Provide the [X, Y] coordinate of the cell's center where the given text is located.  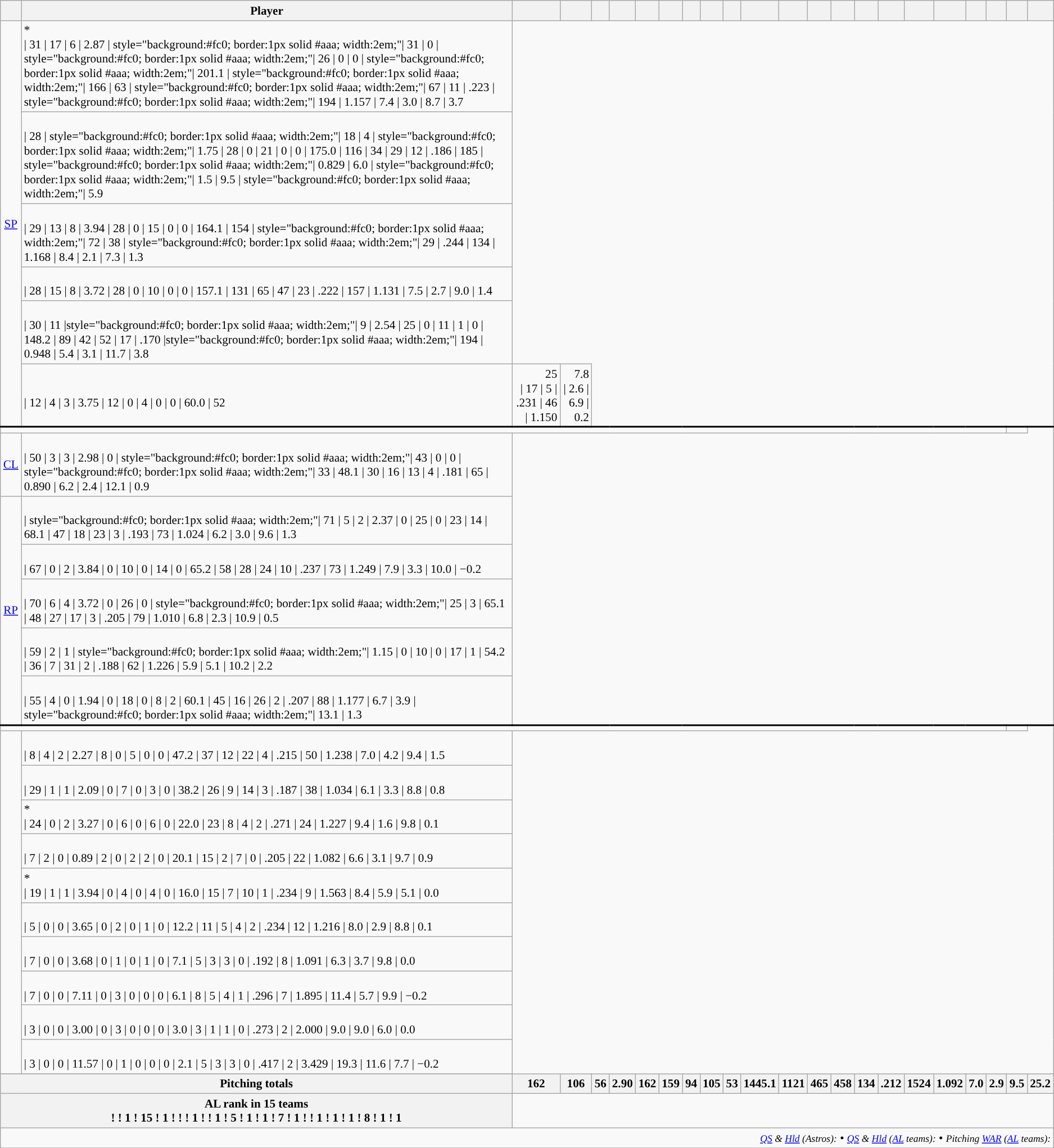
SP [11, 224]
| 7 | 2 | 0 | 0.89 | 2 | 0 | 2 | 2 | 0 | 20.1 | 15 | 2 | 7 | 0 | .205 | 22 | 1.082 | 6.6 | 3.1 | 9.7 | 0.9 [267, 851]
9.5 [1017, 1084]
Player [267, 10]
| 12 | 4 | 3 | 3.75 | 12 | 0 | 4 | 0 | 0 | 60.0 | 52 [267, 396]
7.0 [976, 1084]
1.092 [950, 1084]
| 5 | 0 | 0 | 3.65 | 0 | 2 | 0 | 1 | 0 | 12.2 | 11 | 5 | 4 | 2 | .234 | 12 | 1.216 | 8.0 | 2.9 | 8.8 | 0.1 [267, 920]
.212 [892, 1084]
* | 24 | 0 | 2 | 3.27 | 0 | 6 | 0 | 6 | 0 | 22.0 | 23 | 8 | 4 | 2 | .271 | 24 | 1.227 | 9.4 | 1.6 | 9.8 | 0.1 [267, 816]
AL rank in 15 teams ! ! 1 ! 15 ! 1 ! ! ! 1 ! ! 1 ! 5 ! 1 ! 1 ! 7 ! 1 ! ! 1 ! 1 ! 1 ! 8 ! 1 ! 1 [256, 1111]
Pitching totals [256, 1084]
* | 19 | 1 | 1 | 3.94 | 0 | 4 | 0 | 4 | 0 | 16.0 | 15 | 7 | 10 | 1 | .234 | 9 | 1.563 | 8.4 | 5.9 | 5.1 | 0.0 [267, 885]
159 [671, 1084]
134 [866, 1084]
56 [600, 1084]
458 [843, 1084]
106 [576, 1084]
1445.1 [760, 1084]
7.8 | 2.6 | 6.9 | 0.2 [576, 396]
25.2 [1040, 1084]
| 7 | 0 | 0 | 3.68 | 0 | 1 | 0 | 1 | 0 | 7.1 | 5 | 3 | 3 | 0 | .192 | 8 | 1.091 | 6.3 | 3.7 | 9.8 | 0.0 [267, 953]
2.9 [997, 1084]
1121 [794, 1084]
94 [691, 1084]
| 8 | 4 | 2 | 2.27 | 8 | 0 | 5 | 0 | 0 | 47.2 | 37 | 12 | 22 | 4 | .215 | 50 | 1.238 | 7.0 | 4.2 | 9.4 | 1.5 [267, 748]
| 29 | 1 | 1 | 2.09 | 0 | 7 | 0 | 3 | 0 | 38.2 | 26 | 9 | 14 | 3 | .187 | 38 | 1.034 | 6.1 | 3.3 | 8.8 | 0.8 [267, 783]
| 3 | 0 | 0 | 11.57 | 0 | 1 | 0 | 0 | 0 | 2.1 | 5 | 3 | 3 | 0 | .417 | 2 | 3.429 | 19.3 | 11.6 | 7.7 | −0.2 [267, 1057]
2.90 [623, 1084]
| 3 | 0 | 0 | 3.00 | 0 | 3 | 0 | 0 | 0 | 3.0 | 3 | 1 | 1 | 0 | .273 | 2 | 2.000 | 9.0 | 9.0 | 6.0 | 0.0 [267, 1022]
QS & Hld (Astros): • QS & Hld (AL teams): • Pitching WAR (AL teams): [527, 1138]
| 28 | 15 | 8 | 3.72 | 28 | 0 | 10 | 0 | 0 | 157.1 | 131 | 65 | 47 | 23 | .222 | 157 | 1.131 | 7.5 | 2.7 | 9.0 | 1.4 [267, 283]
RP [11, 611]
| 67 | 0 | 2 | 3.84 | 0 | 10 | 0 | 14 | 0 | 65.2 | 58 | 28 | 24 | 10 | .237 | 73 | 1.249 | 7.9 | 3.3 | 10.0 | −0.2 [267, 562]
| 7 | 0 | 0 | 7.11 | 0 | 3 | 0 | 0 | 0 | 6.1 | 8 | 5 | 4 | 1 | .296 | 7 | 1.895 | 11.4 | 5.7 | 9.9 | −0.2 [267, 988]
CL [11, 464]
105 [712, 1084]
465 [820, 1084]
25 | 17 | 5 | .231 | 46 | 1.150 [536, 396]
53 [732, 1084]
1524 [919, 1084]
